Provide the (x, y) coordinate of the cell's center where the given text is located.  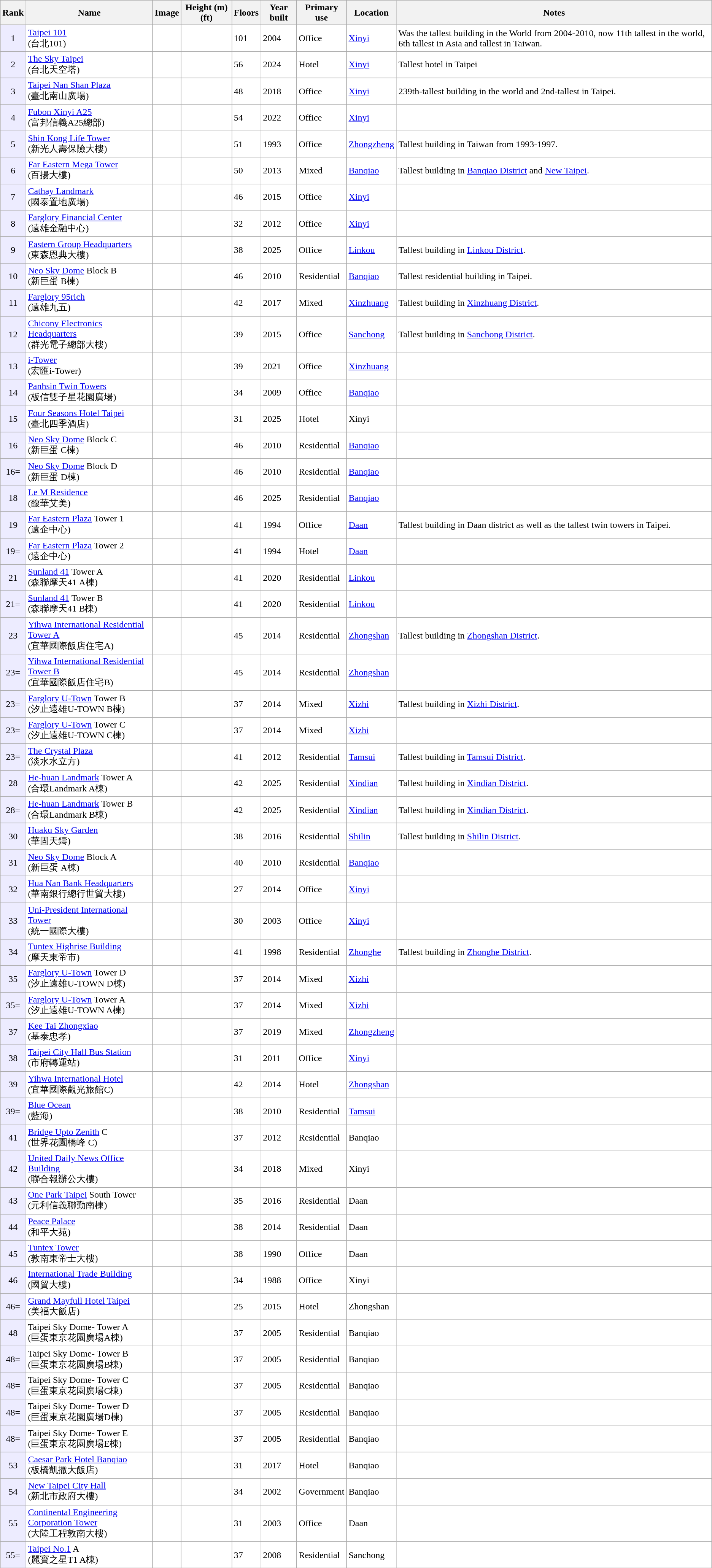
Peace Palace (和平大苑) (89, 1227)
16 (13, 445)
51 (246, 144)
Farglory 95rich (遠雄九五) (89, 303)
The Sky Taipei (台北天空塔) (89, 65)
Taipei City Hall Bus Station (市府轉運站) (89, 1058)
Kee Tai Zhongxiao (基泰忠孝) (89, 1032)
The Crystal Plaza (淡水水立方) (89, 757)
28 (13, 783)
Tallest building in Shilin District. (554, 836)
Tallest building in Xinzhuang District. (554, 303)
40 (246, 863)
2004 (279, 38)
2 (13, 65)
19= (13, 551)
44 (13, 1227)
Grand Mayfull Hotel Taipei (美福大飯店) (89, 1307)
1988 (279, 1280)
14 (13, 392)
15 (13, 419)
Zhonghe (371, 952)
46= (13, 1307)
1993 (279, 144)
13 (13, 366)
Height (m) (ft) (206, 13)
Notes (554, 13)
Tallest building in Daan district as well as the tallest twin towers in Taipei. (554, 525)
Hua Nan Bank Headquarters(華南銀行總行世貿大樓) (89, 889)
2022 (279, 118)
23 (13, 636)
Taipei Sky Dome- Tower C (巨蛋東京花園廣場C棟) (89, 1386)
9 (13, 250)
Four Seasons Hotel Taipei (臺北四季酒店) (89, 419)
55 (13, 1524)
Tuntex Highrise Building (摩天東帝市) (89, 952)
12 (13, 335)
Government (322, 1492)
Yihwa International Hotel (宜華國際觀光旅館C) (89, 1085)
1990 (279, 1254)
Taipei 101 (台北101) (89, 38)
18 (13, 498)
Name (89, 13)
6 (13, 171)
Tallest building in Zhongshan District. (554, 636)
Neo Sky Dome Block D (新巨蛋 D棟) (89, 472)
2013 (279, 171)
Farglory Financial Center (遠雄金融中心) (89, 224)
Neo Sky Dome Block C (新巨蛋 C棟) (89, 445)
7 (13, 197)
Panhsin Twin Towers (板信雙子星花園廣場) (89, 392)
Far Eastern Plaza Tower 2(遠企中心) (89, 551)
Image (167, 13)
Neo Sky Dome Block A (新巨蛋 A棟) (89, 863)
Farglory U-Town Tower B (汐止遠雄U-TOWN B棟) (89, 704)
21= (13, 604)
New Taipei City Hall (新北市政府大樓) (89, 1492)
Tallest hotel in Taipei (554, 65)
i-Tower (宏匯i-Tower) (89, 366)
International Trade Building (國貿大樓) (89, 1280)
Farglory U-Town Tower C (汐止遠雄U-TOWN C棟) (89, 731)
43 (13, 1201)
Sanchong (371, 335)
Eastern Group Headquarters (東森恩典大樓) (89, 250)
2021 (279, 366)
Huaku Sky Garden (華固天鑄) (89, 836)
Taipei Sky Dome- Tower E (巨蛋東京花園廣場E棟) (89, 1439)
Tallest building in Taiwan from 1993-1997. (554, 144)
Tallest building in Linkou District. (554, 250)
He-huan Landmark Tower B (合環Landmark B棟) (89, 810)
2019 (279, 1032)
5 (13, 144)
Taipei Sky Dome- Tower A (巨蛋東京花園廣場A棟) (89, 1333)
Shin Kong Life Tower (新光人壽保險大樓) (89, 144)
Tallest building in Banqiao District and New Taipei. (554, 171)
11 (13, 303)
Le M Residence (馥華艾美) (89, 498)
Taipei Sky Dome- Tower B (巨蛋東京花園廣場B棟) (89, 1360)
Tallest building in Xizhi District. (554, 704)
1998 (279, 952)
Far Eastern Plaza Tower 1 (遠企中心) (89, 525)
53 (13, 1465)
28= (13, 810)
Farglory U-Town Tower A (汐止遠雄U-TOWN A棟) (89, 1005)
2011 (279, 1058)
Yihwa International Residential Tower B (宜華國際飯店住宅B) (89, 672)
Taipei Nan Shan Plaza (臺北南山廣場) (89, 91)
Was the tallest building in the World from 2004-2010, now 11th tallest in the world, 6th tallest in Asia and tallest in Taiwan. (554, 38)
21 (13, 578)
4 (13, 118)
3 (13, 91)
27 (246, 889)
Sunland 41 Tower A (森聯摩天41 A棟) (89, 578)
Sunland 41 Tower B (森聯摩天41 B棟) (89, 604)
10 (13, 276)
Rank (13, 13)
50 (246, 171)
Uni-President International Tower (統一國際大樓) (89, 921)
56 (246, 65)
Shilin (371, 836)
Farglory U-Town Tower D (汐止遠雄U-TOWN D棟) (89, 979)
2009 (279, 392)
Tallest building in Zhonghe District. (554, 952)
35= (13, 1005)
Year built (279, 13)
101 (246, 38)
Neo Sky Dome Block B (新巨蛋 B棟) (89, 276)
Floors (246, 13)
Cathay Landmark (國泰置地廣場) (89, 197)
Fubon Xinyi A25 (富邦信義A25總部) (89, 118)
Tallest building in Sanchong District. (554, 335)
Continental Engineering Corporation Tower (大陸工程敦南大樓) (89, 1524)
Far Eastern Mega Tower (百揚大樓) (89, 171)
1 (13, 38)
2002 (279, 1492)
8 (13, 224)
2024 (279, 65)
25 (246, 1307)
Bridge Upto Zenith C (世界花園橋峰 C) (89, 1137)
33 (13, 921)
Blue Ocean (藍海) (89, 1111)
Taipei Sky Dome- Tower D (巨蛋東京花園廣場D棟) (89, 1412)
Tuntex Tower (敦南東帝士大樓) (89, 1254)
Tallest residential building in Taipei. (554, 276)
He-huan Landmark Tower A (合環Landmark A棟) (89, 783)
39= (13, 1111)
Primaryuse (322, 13)
239th-tallest building in the world and 2nd-tallest in Taipei. (554, 91)
United Daily News Office Building (聯合報辦公大樓) (89, 1169)
Chicony Electronics Headquarters (群光電子總部大樓) (89, 335)
Yihwa International Residential Tower A (宜華國際飯店住宅A) (89, 636)
19 (13, 525)
16= (13, 472)
Tallest building in Tamsui District. (554, 757)
One Park Taipei South Tower (元利信義聯勤南棟) (89, 1201)
Caesar Park Hotel Banqiao (板橋凱撒大飯店) (89, 1465)
Location (371, 13)
